From the cell containing the given text, extract its center point as (x, y) coordinate. 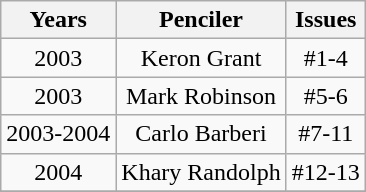
Mark Robinson (201, 96)
Khary Randolph (201, 172)
Keron Grant (201, 58)
2003-2004 (58, 134)
#1-4 (326, 58)
#12-13 (326, 172)
2004 (58, 172)
Penciler (201, 20)
#5-6 (326, 96)
#7-11 (326, 134)
Carlo Barberi (201, 134)
Years (58, 20)
Issues (326, 20)
